Extract the [X, Y] coordinate from the center of the cell holding the provided text.  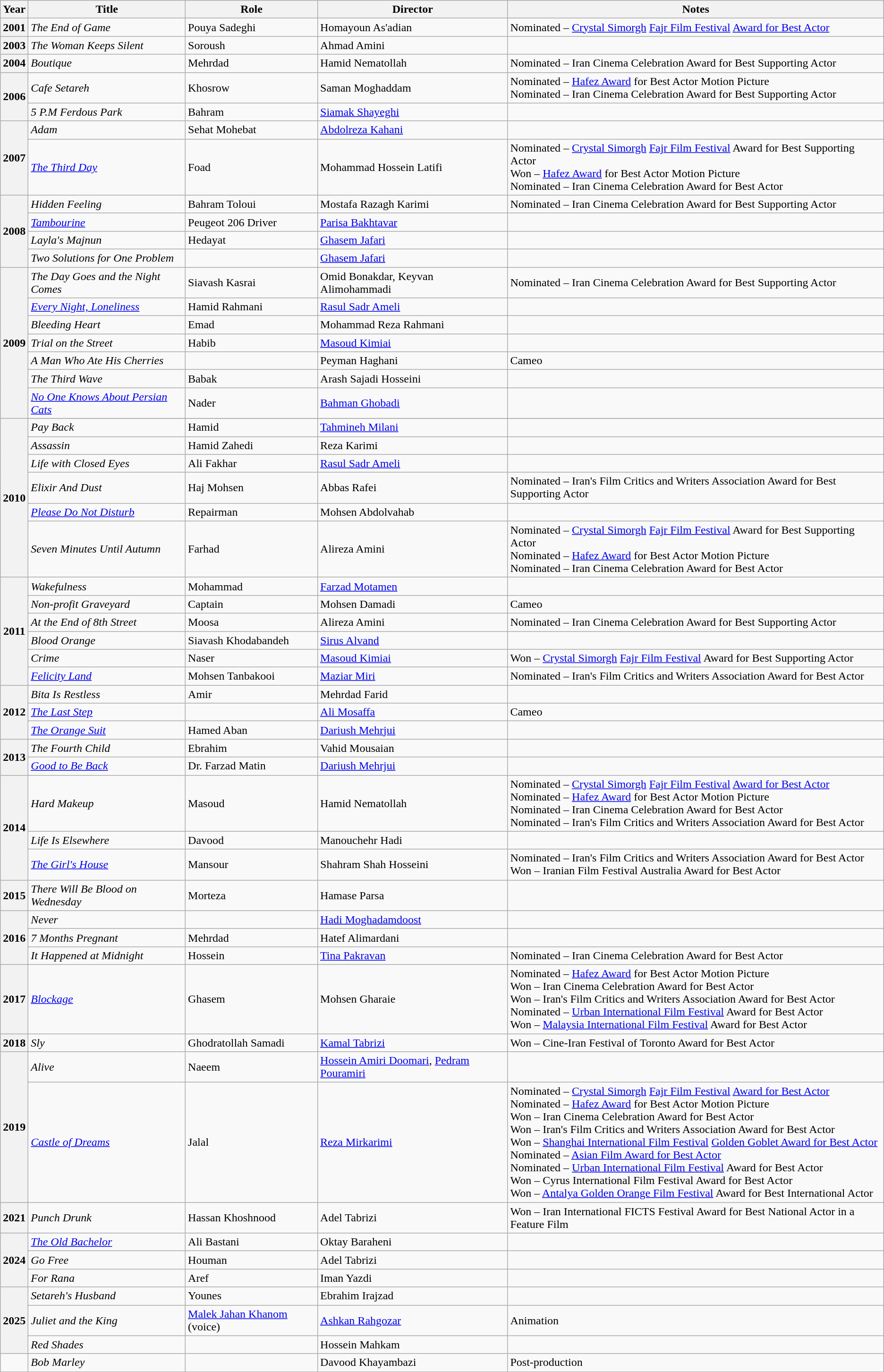
A Man Who Ate His Cherries [107, 361]
Pouya Sadeghi [252, 27]
Nominated – Iran Cinema Celebration Award for Best Actor [696, 955]
Farzad Motamen [413, 586]
Nominated – Iran's Film Critics and Writers Association Award for Best ActorWon – Iranian Film Festival Australia Award for Best Actor [696, 864]
Role [252, 9]
Jalal [252, 1142]
Siavash Kasrai [252, 282]
Tambourine [107, 222]
Bita Is Restless [107, 694]
Ebrahim Irajzad [413, 1296]
Hatef Alimardani [413, 937]
Nominated – Crystal Simorgh Fajr Film Festival Award for Best Actor [696, 27]
Ahmad Amini [413, 45]
Hamed Aban [252, 730]
Haj Mohsen [252, 487]
Won – Iran International FICTS Festival Award for Best National Actor in a Feature Film [696, 1218]
Peyman Haghani [413, 361]
7 Months Pregnant [107, 937]
Peugeot 206 Driver [252, 222]
There Will Be Blood on Wednesday [107, 895]
Shahram Shah Hosseini [413, 864]
Mohsen Tanbakooi [252, 676]
It Happened at Midnight [107, 955]
Houman [252, 1260]
Younes [252, 1296]
The Third Wave [107, 379]
Saman Moghaddam [413, 88]
Hassan Khoshnood [252, 1218]
No One Knows About Persian Cats [107, 403]
2014 [14, 827]
2024 [14, 1260]
Homayoun As'adian [413, 27]
Naeem [252, 1067]
5 P.M Ferdous Park [107, 112]
Life Is Elsewhere [107, 840]
Masoud [252, 803]
2006 [14, 96]
Tahmineh Milani [413, 427]
Ghodratollah Samadi [252, 1042]
Oktay Baraheni [413, 1242]
The Last Step [107, 712]
Won – Crystal Simorgh Fajr Film Festival Award for Best Supporting Actor [696, 658]
Ebrahim [252, 748]
Mehrdad Farid [413, 694]
Sehat Mohebat [252, 130]
Manouchehr Hadi [413, 840]
Farhad [252, 549]
For Rana [107, 1278]
Omid Bonakdar, Keyvan Alimohammadi [413, 282]
Blockage [107, 999]
Nominated – Hafez Award for Best Actor Motion PictureNominated – Iran Cinema Celebration Award for Best Supporting Actor [696, 88]
Reza Karimi [413, 445]
Won – Cine-Iran Festival of Toronto Award for Best Actor [696, 1042]
2018 [14, 1042]
2004 [14, 63]
Babak [252, 379]
Seven Minutes Until Autumn [107, 549]
The Orange Suit [107, 730]
Non-profit Graveyard [107, 604]
Mohammad [252, 586]
Hard Makeup [107, 803]
Setareh's Husband [107, 1296]
Alive [107, 1067]
Bleeding Heart [107, 325]
Repairman [252, 512]
Crime [107, 658]
2001 [14, 27]
Hadi Moghadamdoost [413, 920]
Mohammad Reza Rahmani [413, 325]
Director [413, 9]
Davood Khayambazi [413, 1363]
Sly [107, 1042]
2008 [14, 231]
The Third Day [107, 167]
Mohsen Abdolvahab [413, 512]
Arash Sajadi Hosseini [413, 379]
Ali Mosaffa [413, 712]
Tina Pakravan [413, 955]
Bob Marley [107, 1363]
At the End of 8th Street [107, 622]
Two Solutions for One Problem [107, 258]
Mansour [252, 864]
Nominated – Iran's Film Critics and Writers Association Award for Best Supporting Actor [696, 487]
Mohsen Damadi [413, 604]
Morteza [252, 895]
Soroush [252, 45]
Ghasem [252, 999]
Assassin [107, 445]
2007 [14, 158]
Bahram [252, 112]
Title [107, 9]
Hamid [252, 427]
Nominated – Iran's Film Critics and Writers Association Award for Best Actor [696, 676]
The Day Goes and the Night Comes [107, 282]
Trial on the Street [107, 343]
Please Do Not Disturb [107, 512]
Naser [252, 658]
2016 [14, 937]
Amir [252, 694]
Adam [107, 130]
Captain [252, 604]
Khosrow [252, 88]
2009 [14, 343]
Ashkan Rahgozar [413, 1321]
The Girl's House [107, 864]
Iman Yazdi [413, 1278]
Bahman Ghobadi [413, 403]
Vahid Mousaian [413, 748]
Go Free [107, 1260]
Abbas Rafei [413, 487]
Siavash Khodabandeh [252, 640]
Maziar Miri [413, 676]
Parisa Bakhtavar [413, 222]
Castle of Dreams [107, 1142]
Hossein Amiri Doomari, Pedram Pouramiri [413, 1067]
2017 [14, 999]
2003 [14, 45]
The End of Game [107, 27]
Nader [252, 403]
Moosa [252, 622]
The Woman Keeps Silent [107, 45]
Animation [696, 1321]
Abdolreza Kahani [413, 130]
2019 [14, 1127]
2021 [14, 1218]
2013 [14, 757]
Post-production [696, 1363]
Life with Closed Eyes [107, 463]
Punch Drunk [107, 1218]
Mostafa Razagh Karimi [413, 204]
Foad [252, 167]
Red Shades [107, 1345]
Habib [252, 343]
Wakefulness [107, 586]
Davood [252, 840]
Sirus Alvand [413, 640]
Hedayat [252, 240]
Bahram Toloui [252, 204]
Layla's Majnun [107, 240]
2010 [14, 498]
The Old Bachelor [107, 1242]
Reza Mirkarimi [413, 1142]
Hamase Parsa [413, 895]
Siamak Shayeghi [413, 112]
Hossein [252, 955]
Hossein Mahkam [413, 1345]
Ali Bastani [252, 1242]
Emad [252, 325]
Good to Be Back [107, 766]
Elixir And Dust [107, 487]
2011 [14, 631]
Never [107, 920]
Boutique [107, 63]
Blood Orange [107, 640]
Cafe Setareh [107, 88]
Notes [696, 9]
The Fourth Child [107, 748]
Mohammad Hossein Latifi [413, 167]
Dr. Farzad Matin [252, 766]
Every Night, Loneliness [107, 307]
Ali Fakhar [252, 463]
Pay Back [107, 427]
2012 [14, 712]
2025 [14, 1321]
Juliet and the King [107, 1321]
Malek Jahan Khanom (voice) [252, 1321]
Kamal Tabrizi [413, 1042]
Hamid Rahmani [252, 307]
Year [14, 9]
Mohsen Gharaie [413, 999]
Hamid Zahedi [252, 445]
2015 [14, 895]
Hidden Feeling [107, 204]
Aref [252, 1278]
Felicity Land [107, 676]
